Provide the [x, y] coordinate of the cell's center where the given text is located.  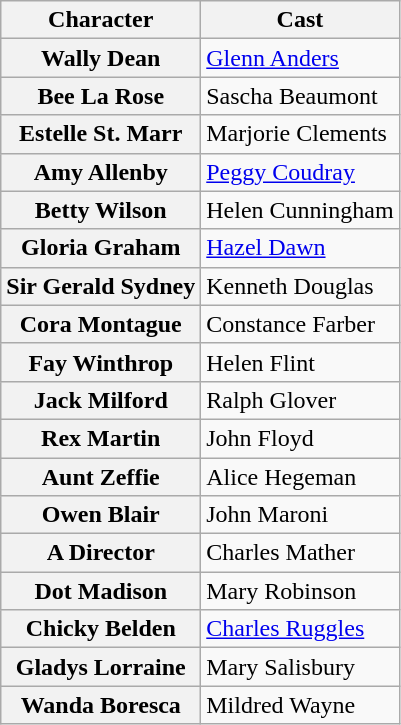
Cast [300, 20]
Betty Wilson [101, 210]
John Maroni [300, 515]
Helen Cunningham [300, 210]
Wanda Boresca [101, 705]
Glenn Anders [300, 58]
Peggy Coudray [300, 172]
Sascha Beaumont [300, 96]
Marjorie Clements [300, 134]
Hazel Dawn [300, 248]
Mary Robinson [300, 591]
Charles Mather [300, 553]
Gloria Graham [101, 248]
Constance Farber [300, 324]
Jack Milford [101, 400]
Charles Ruggles [300, 629]
A Director [101, 553]
Amy Allenby [101, 172]
Alice Hegeman [300, 477]
Mildred Wayne [300, 705]
Gladys Lorraine [101, 667]
Fay Winthrop [101, 362]
Helen Flint [300, 362]
Mary Salisbury [300, 667]
Character [101, 20]
Dot Madison [101, 591]
Sir Gerald Sydney [101, 286]
Cora Montague [101, 324]
Owen Blair [101, 515]
Estelle St. Marr [101, 134]
Wally Dean [101, 58]
Rex Martin [101, 438]
John Floyd [300, 438]
Kenneth Douglas [300, 286]
Aunt Zeffie [101, 477]
Bee La Rose [101, 96]
Chicky Belden [101, 629]
Ralph Glover [300, 400]
